Determine the (x, y) coordinate at the center of the cell enclosing the given text.  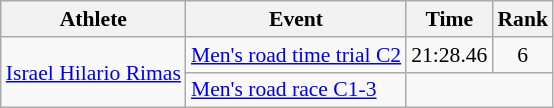
Men's road time trial C2 (296, 55)
Israel Hilario Rimas (94, 72)
Rank (522, 19)
6 (522, 55)
Time (449, 19)
Men's road race C1-3 (296, 90)
21:28.46 (449, 55)
Event (296, 19)
Athlete (94, 19)
